Search for the cell housing the specified text and yield its (x, y) center coordinate. 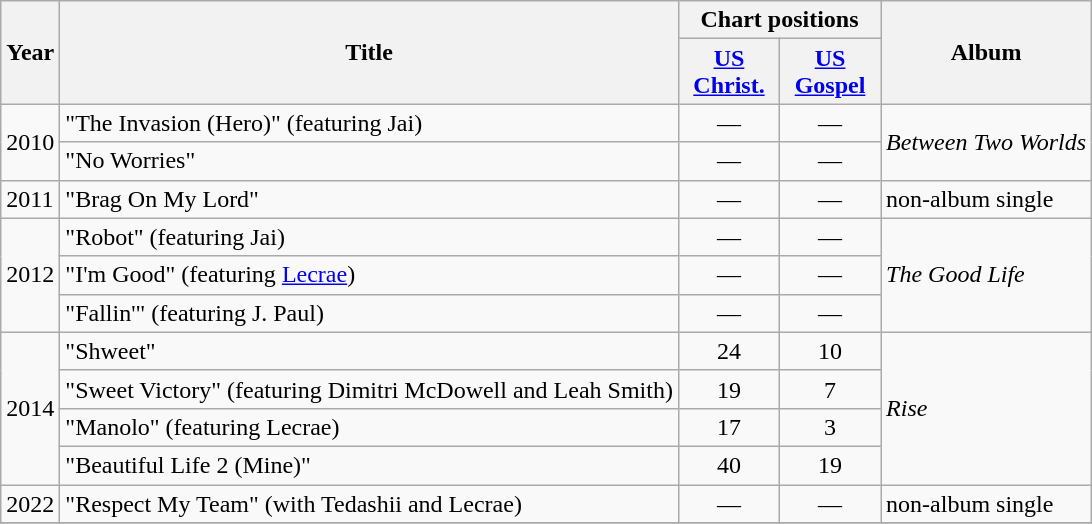
Title (370, 52)
"Sweet Victory" (featuring Dimitri McDowell and Leah Smith) (370, 389)
24 (728, 351)
2012 (30, 275)
"Manolo" (featuring Lecrae) (370, 427)
"Brag On My Lord" (370, 199)
"Beautiful Life 2 (Mine)" (370, 465)
Album (986, 52)
7 (830, 389)
"Robot" (featuring Jai) (370, 237)
2010 (30, 142)
40 (728, 465)
"Respect My Team" (with Tedashii and Lecrae) (370, 503)
"I'm Good" (featuring Lecrae) (370, 275)
The Good Life (986, 275)
US Christ. (728, 72)
"No Worries" (370, 161)
"The Invasion (Hero)" (featuring Jai) (370, 123)
2011 (30, 199)
3 (830, 427)
US Gospel (830, 72)
"Fallin'" (featuring J. Paul) (370, 313)
10 (830, 351)
17 (728, 427)
"Shweet" (370, 351)
Between Two Worlds (986, 142)
Rise (986, 408)
2014 (30, 408)
Year (30, 52)
2022 (30, 503)
Chart positions (779, 20)
